Return the (X, Y) coordinate for the center point of the cell that contains the specified text.  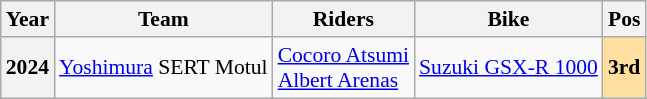
Yoshimura SERT Motul (164, 68)
Team (164, 19)
Pos (624, 19)
Bike (508, 19)
Year (28, 19)
3rd (624, 68)
Suzuki GSX-R 1000 (508, 68)
Cocoro Atsumi Albert Arenas (344, 68)
2024 (28, 68)
Riders (344, 19)
